From the cell containing the given text, extract its center point as (x, y) coordinate. 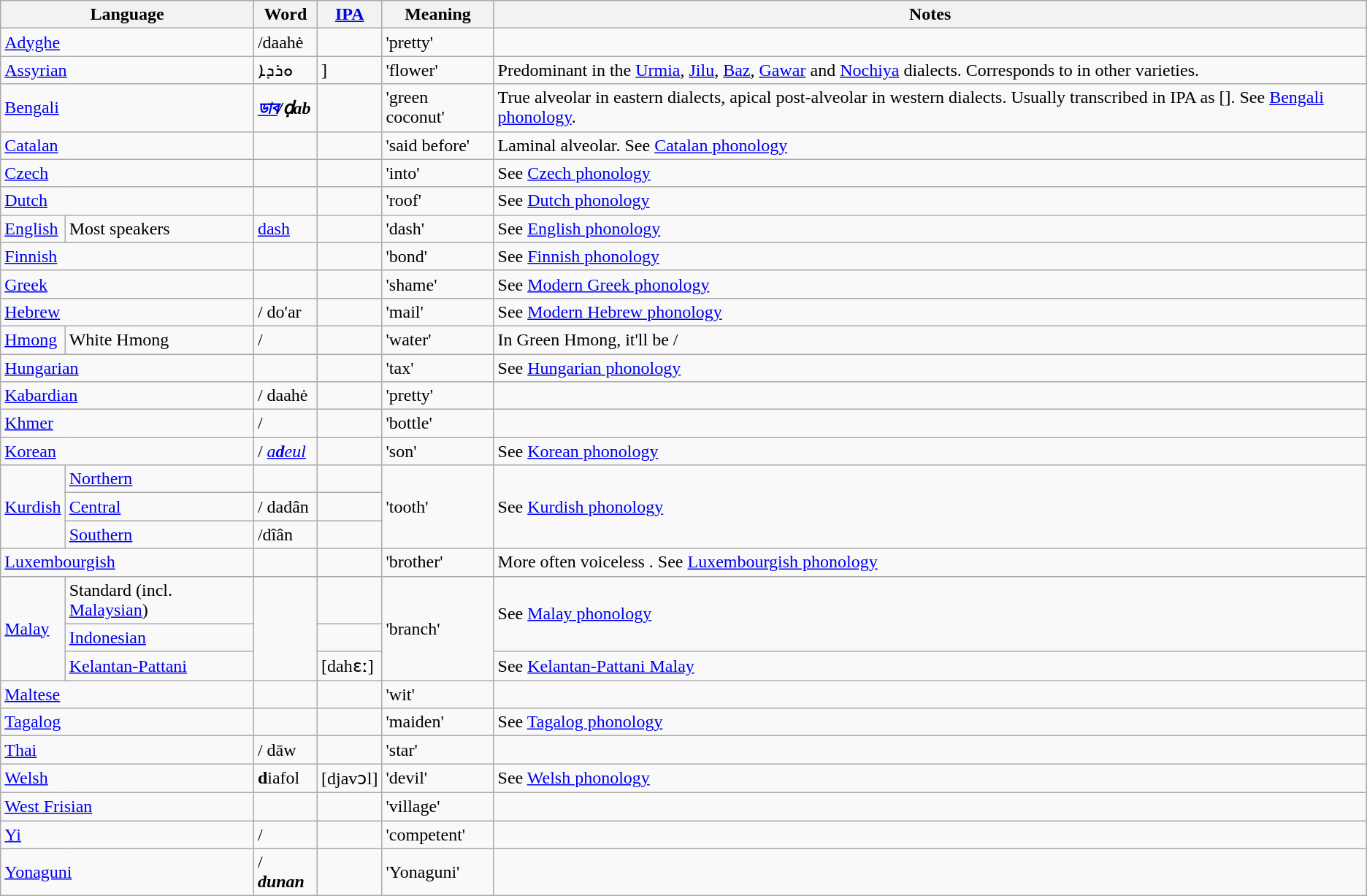
'competent' (438, 835)
West Frisian (127, 806)
'dash' (438, 229)
'flower' (438, 70)
/dîân (285, 535)
'devil' (438, 778)
diafol (285, 778)
Kurdish (33, 507)
'wit' (438, 694)
See Czech phonology (930, 173)
See Malay phonology (930, 613)
Laminal alveolar. See Catalan phonology (930, 145)
'shame' (438, 284)
Welsh (127, 778)
Yi (127, 835)
Korean (127, 451)
See Tagalog phonology (930, 722)
Language (127, 15)
Tagalog (127, 722)
True alveolar in eastern dialects, apical post-alveolar in western dialects. Usually transcribed in IPA as []. See Bengali phonology. (930, 108)
dash (285, 229)
/ dunan (285, 872)
'roof' (438, 201)
'water' (438, 340)
See Modern Greek phonology (930, 284)
[djavɔl] (349, 778)
Hmong (33, 340)
/ daahė (285, 396)
See Kelantan-Pattani Malay (930, 666)
'mail' (438, 312)
Dutch (127, 201)
IPA (349, 15)
Yonaguni (127, 872)
[dahɛː] (349, 666)
See English phonology (930, 229)
Meaning (438, 15)
'star' (438, 750)
Malay (33, 628)
Luxembourgish (127, 562)
More often voiceless . See Luxembourgish phonology (930, 562)
Most speakers (159, 229)
Standard (incl. Malaysian) (159, 600)
Kelantan-Pattani (159, 666)
Adyghe (127, 42)
'village' (438, 806)
See Dutch phonology (930, 201)
Word (285, 15)
Thai (127, 750)
'maiden' (438, 722)
'son' (438, 451)
Hungarian (127, 367)
English (33, 229)
'branch' (438, 628)
Predominant in the Urmia, Jilu, Baz, Gawar and Nochiya dialects. Corresponds to in other varieties. (930, 70)
/ dadân (285, 507)
Maltese (127, 694)
Notes (930, 15)
Catalan (127, 145)
White Hmong (159, 340)
Greek (127, 284)
See Finnish phonology (930, 256)
'Yonaguni' (438, 872)
ܘܪܕܐ (285, 70)
Finnish (127, 256)
See Korean phonology (930, 451)
In Green Hmong, it'll be / (930, 340)
Assyrian (127, 70)
Central (159, 507)
] (349, 70)
See Welsh phonology (930, 778)
Khmer (127, 424)
'green coconut' (438, 108)
Southern (159, 535)
'bond' (438, 256)
Northern (159, 479)
See Hungarian phonology (930, 367)
Czech (127, 173)
ডাব/ḍab (285, 108)
'into' (438, 173)
'tooth' (438, 507)
'tax' (438, 367)
/ dāw (285, 750)
See Modern Hebrew phonology (930, 312)
'bottle' (438, 424)
Hebrew (127, 312)
/ adeul (285, 451)
Kabardian (127, 396)
Indonesian (159, 637)
'said before' (438, 145)
See Kurdish phonology (930, 507)
/daahė (285, 42)
'brother' (438, 562)
Bengali (127, 108)
/ do'ar (285, 312)
